From the cell containing the given text, extract its center point as (x, y) coordinate. 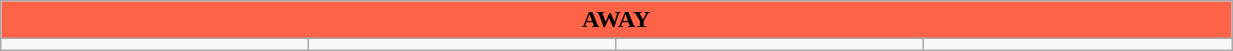
AWAY (616, 20)
